Find where the given text appears and provide that cell's center as (x, y) coordinate. 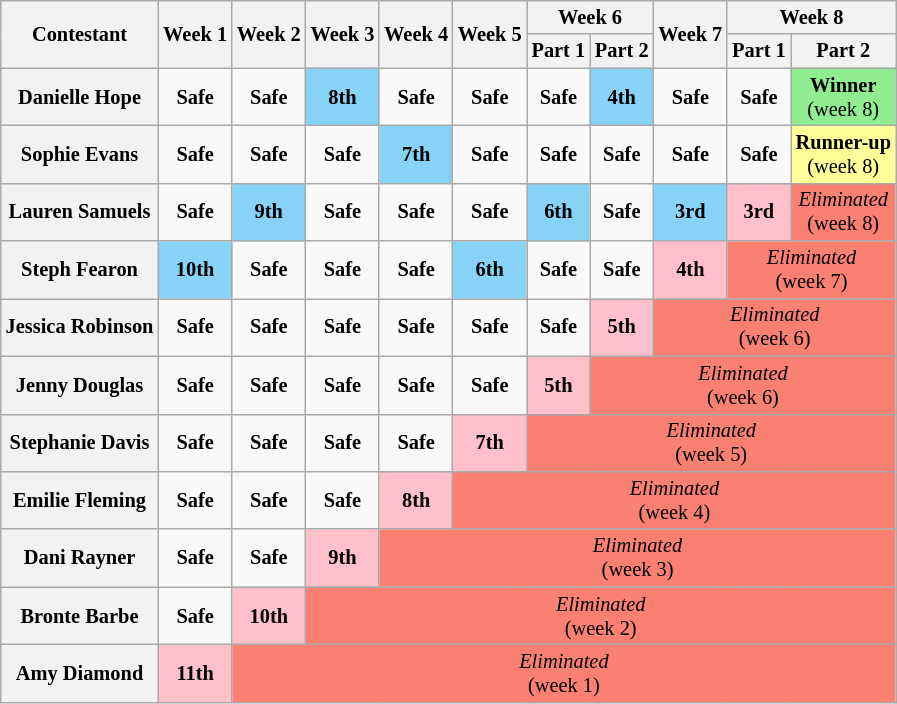
Runner-up(week 8) (844, 154)
Eliminated(week 8) (844, 212)
Week 1 (195, 34)
Week 3 (343, 34)
Dani Rayner (80, 558)
Eliminated(week 7) (812, 270)
Amy Diamond (80, 673)
Week 4 (416, 34)
Emilie Fleming (80, 500)
Stephanie Davis (80, 443)
Week 6 (590, 17)
Winner(week 8) (844, 97)
Danielle Hope (80, 97)
Eliminated(week 3) (638, 558)
Week 8 (812, 17)
Week 2 (269, 34)
Eliminated(week 2) (601, 616)
Jessica Robinson (80, 327)
Jenny Douglas (80, 385)
Bronte Barbe (80, 616)
Week 5 (490, 34)
Contestant (80, 34)
Steph Fearon (80, 270)
Eliminated(week 5) (712, 443)
11th (195, 673)
Eliminated(week 1) (564, 673)
Lauren Samuels (80, 212)
Sophie Evans (80, 154)
Week 7 (690, 34)
Eliminated(week 4) (674, 500)
